Identify which cell holds the provided text, then report its [X, Y] central coordinate. 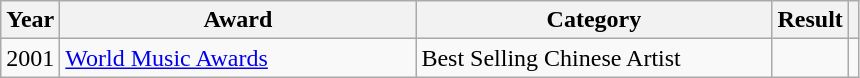
Category [594, 20]
World Music Awards [238, 58]
Year [30, 20]
Result [810, 20]
Best Selling Chinese Artist [594, 58]
2001 [30, 58]
Award [238, 20]
